Detect which cell encompasses the target text, then output its [X, Y] center coordinate. 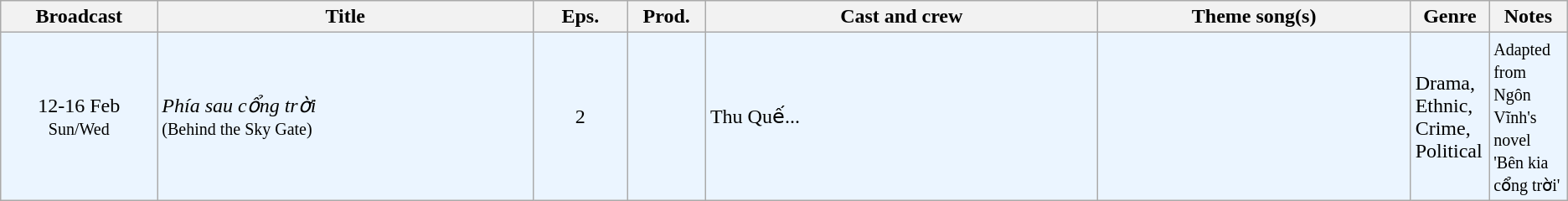
Cast and crew [901, 17]
Thu Quế... [901, 116]
Broadcast [79, 17]
Prod. [667, 17]
Adapted from Ngôn Vĩnh's novel 'Bên kia cổng trời' [1529, 116]
Theme song(s) [1254, 17]
12-16 FebSun/Wed [79, 116]
2 [580, 116]
Genre [1450, 17]
Phía sau cổng trời (Behind the Sky Gate) [345, 116]
Drama, Ethnic, Crime, Political [1450, 116]
Title [345, 17]
Eps. [580, 17]
Notes [1529, 17]
